Extract the [x, y] coordinate from the center of the cell holding the provided text.  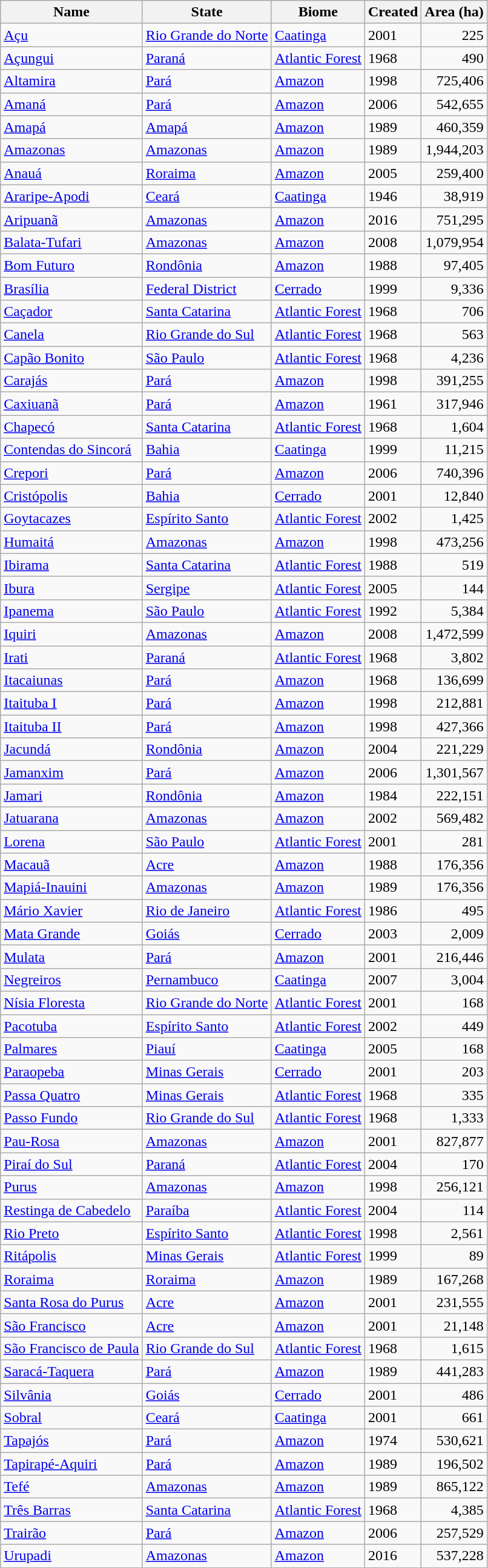
391,255 [454, 381]
1946 [394, 196]
Name [71, 12]
203 [454, 1072]
Piauí [207, 1049]
São Francisco [71, 1325]
Purus [71, 1187]
257,529 [454, 1533]
89 [454, 1256]
Açungui [71, 58]
Ibirama [71, 565]
1,301,567 [454, 772]
827,877 [454, 1141]
222,151 [454, 796]
Area (ha) [454, 12]
1,604 [454, 427]
Tapajós [71, 1441]
Amaná [71, 104]
Goytacazes [71, 519]
865,122 [454, 1487]
Paraopeba [71, 1072]
Aripuanã [71, 219]
Restinga de Cabedelo [71, 1210]
Itacaiunas [71, 680]
Tapirapé-Aquiri [71, 1464]
1,425 [454, 519]
519 [454, 565]
12,840 [454, 496]
Passa Quatro [71, 1095]
Rio de Janeiro [207, 911]
Piraí do Sul [71, 1164]
Jamari [71, 796]
1,944,203 [454, 150]
1992 [394, 611]
427,366 [454, 726]
Humaitá [71, 542]
221,229 [454, 749]
Caxiuanã [71, 404]
441,283 [454, 1371]
Mulata [71, 957]
Pernambuco [207, 980]
Trairão [71, 1533]
Caçador [71, 312]
Silvânia [71, 1394]
Rio Preto [71, 1233]
Jacundá [71, 749]
Cristópolis [71, 496]
563 [454, 335]
256,121 [454, 1187]
38,919 [454, 196]
170 [454, 1164]
2,009 [454, 934]
Altamira [71, 81]
569,482 [454, 819]
Passo Fundo [71, 1118]
167,268 [454, 1279]
460,359 [454, 127]
Mapiá-Inauini [71, 888]
Jamanxim [71, 772]
1974 [394, 1441]
259,400 [454, 173]
1986 [394, 911]
2007 [394, 980]
Negreiros [71, 980]
Created [394, 12]
Urupadi [71, 1556]
4,236 [454, 358]
Iquiri [71, 634]
495 [454, 911]
3,802 [454, 657]
Jatuarana [71, 819]
Balata-Tufari [71, 242]
Sergipe [207, 588]
Brasília [71, 289]
Ritápolis [71, 1256]
Bom Futuro [71, 265]
Três Barras [71, 1510]
Nísia Floresta [71, 1003]
Araripe-Apodi [71, 196]
2003 [394, 934]
537,228 [454, 1556]
Chapecó [71, 427]
Contendas do Sincorá [71, 450]
Saracá-Taquera [71, 1371]
Ipanema [71, 611]
225 [454, 35]
473,256 [454, 542]
449 [454, 1026]
Canela [71, 335]
542,655 [454, 104]
706 [454, 312]
Palmares [71, 1049]
Crepori [71, 473]
740,396 [454, 473]
1,615 [454, 1348]
Capão Bonito [71, 358]
1984 [394, 796]
490 [454, 58]
21,148 [454, 1325]
Itaituba I [71, 703]
Açu [71, 35]
317,946 [454, 404]
Macauã [71, 865]
Lorena [71, 842]
9,336 [454, 289]
Santa Rosa do Purus [71, 1302]
State [207, 12]
Mário Xavier [71, 911]
136,699 [454, 680]
144 [454, 588]
486 [454, 1394]
216,446 [454, 957]
Anauá [71, 173]
4,385 [454, 1510]
5,384 [454, 611]
231,555 [454, 1302]
Sobral [71, 1418]
751,295 [454, 219]
1,472,599 [454, 634]
Carajás [71, 381]
1,079,954 [454, 242]
Irati [71, 657]
Pau-Rosa [71, 1141]
Paraíba [207, 1210]
3,004 [454, 980]
Itaituba II [71, 726]
114 [454, 1210]
Federal District [207, 289]
Biome [318, 12]
725,406 [454, 81]
281 [454, 842]
196,502 [454, 1464]
2,561 [454, 1233]
97,405 [454, 265]
212,881 [454, 703]
1961 [394, 404]
São Francisco de Paula [71, 1348]
530,621 [454, 1441]
Ibura [71, 588]
1,333 [454, 1118]
Pacotuba [71, 1026]
Mata Grande [71, 934]
Tefé [71, 1487]
335 [454, 1095]
661 [454, 1418]
11,215 [454, 450]
